Scan for the cell matching the given text and deliver its (x, y) coordinate at center. 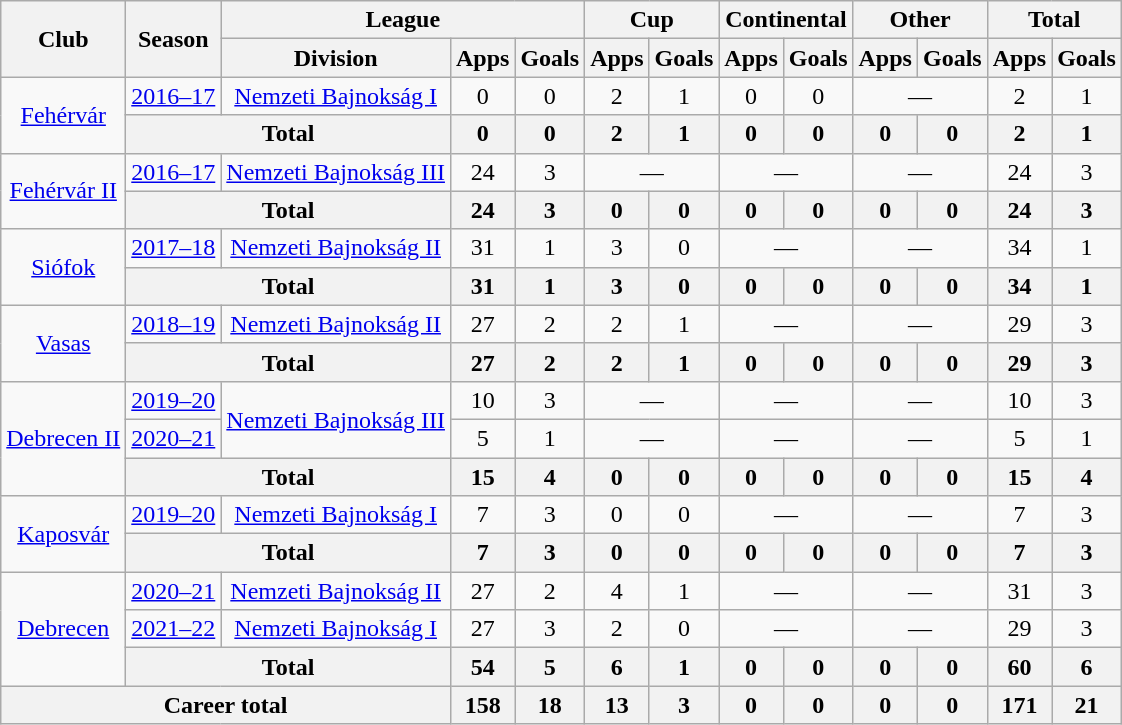
54 (482, 667)
Cup (652, 20)
Career total (226, 705)
18 (550, 705)
Division (336, 58)
158 (482, 705)
League (403, 20)
Other (920, 20)
Debrecen (64, 629)
Club (64, 39)
Kaposvár (64, 534)
21 (1087, 705)
171 (1019, 705)
Fehérvár II (64, 191)
Debrecen II (64, 438)
13 (617, 705)
Fehérvár (64, 115)
Season (174, 39)
60 (1019, 667)
2018–19 (174, 324)
Siófok (64, 267)
2017–18 (174, 248)
2021–22 (174, 629)
Vasas (64, 343)
Continental (786, 20)
